Return (X, Y) of the center of cell containing provided text 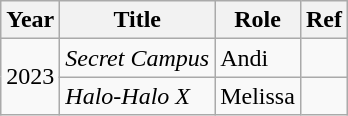
2023 (30, 77)
Andi (258, 58)
Year (30, 20)
Role (258, 20)
Ref (324, 20)
Title (138, 20)
Halo-Halo X (138, 96)
Secret Campus (138, 58)
Melissa (258, 96)
